Detect which cell encompasses the target text, then output its [X, Y] center coordinate. 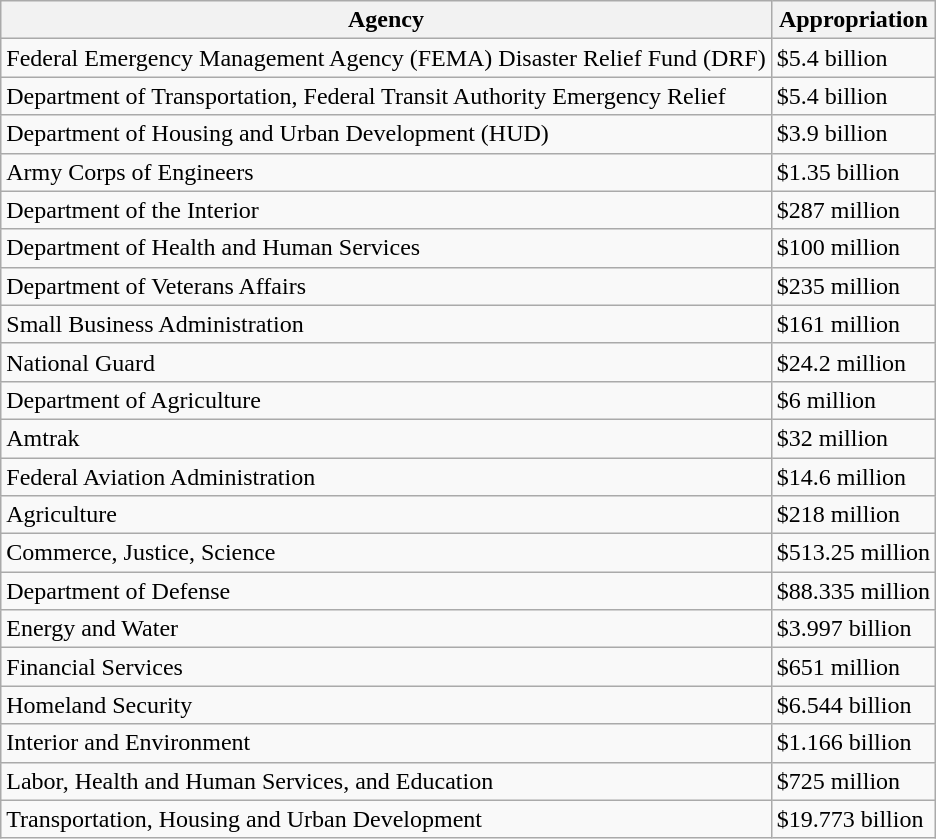
Department of Agriculture [386, 400]
$287 million [853, 210]
$513.25 million [853, 553]
Department of Veterans Affairs [386, 286]
Agriculture [386, 515]
$100 million [853, 248]
$161 million [853, 324]
Federal Emergency Management Agency (FEMA) Disaster Relief Fund (DRF) [386, 58]
National Guard [386, 362]
Federal Aviation Administration [386, 477]
Transportation, Housing and Urban Development [386, 819]
$6 million [853, 400]
Department of Health and Human Services [386, 248]
Department of Defense [386, 591]
$6.544 billion [853, 705]
Department of Housing and Urban Development (HUD) [386, 134]
Financial Services [386, 667]
$24.2 million [853, 362]
$235 million [853, 286]
Labor, Health and Human Services, and Education [386, 781]
$3.9 billion [853, 134]
Homeland Security [386, 705]
$19.773 billion [853, 819]
Amtrak [386, 438]
$1.166 billion [853, 743]
Energy and Water [386, 629]
$1.35 billion [853, 172]
Commerce, Justice, Science [386, 553]
$218 million [853, 515]
Department of Transportation, Federal Transit Authority Emergency Relief [386, 96]
$725 million [853, 781]
$651 million [853, 667]
Agency [386, 20]
$32 million [853, 438]
$14.6 million [853, 477]
$88.335 million [853, 591]
$3.997 billion [853, 629]
Interior and Environment [386, 743]
Appropriation [853, 20]
Army Corps of Engineers [386, 172]
Small Business Administration [386, 324]
Department of the Interior [386, 210]
